Output the (x, y) coordinate of the center of the cell containing the given text.  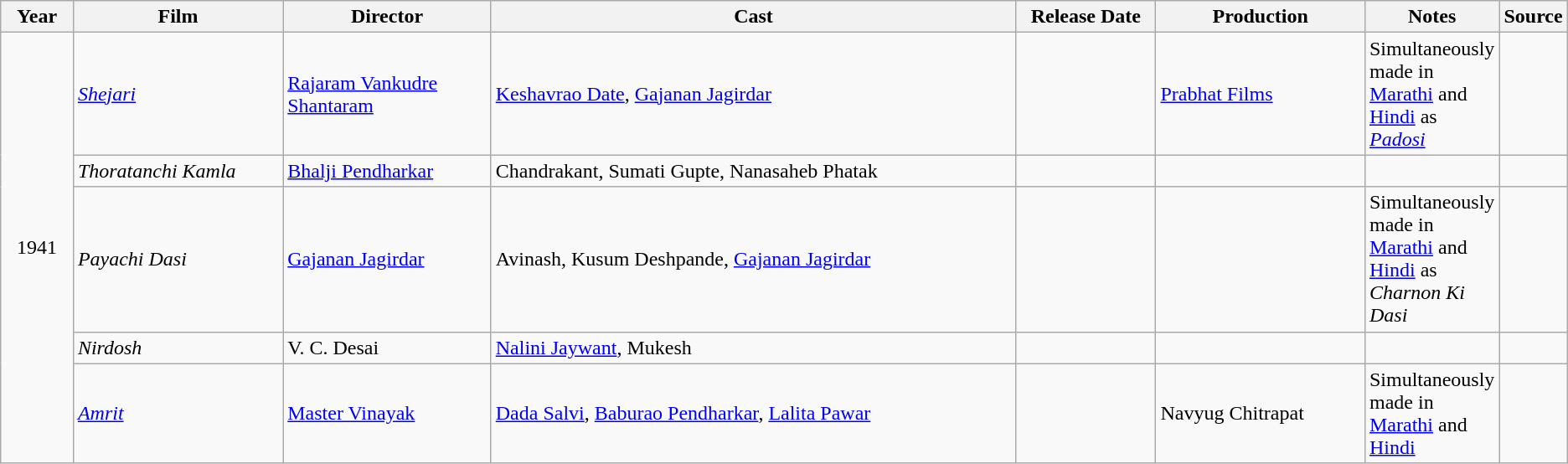
Cast (753, 17)
Simultaneously made in Marathi and Hindi (1431, 414)
Nalini Jaywant, Mukesh (753, 348)
Film (178, 17)
Keshavrao Date, Gajanan Jagirdar (753, 94)
Nirdosh (178, 348)
Payachi Dasi (178, 260)
Simultaneously made in Marathi and Hindi as Padosi (1431, 94)
Source (1533, 17)
Navyug Chitrapat (1260, 414)
Gajanan Jagirdar (387, 260)
Simultaneously made in Marathi and Hindi as Charnon Ki Dasi (1431, 260)
Amrit (178, 414)
Notes (1431, 17)
Master Vinayak (387, 414)
Dada Salvi, Baburao Pendharkar, Lalita Pawar (753, 414)
Release Date (1086, 17)
Avinash, Kusum Deshpande, Gajanan Jagirdar (753, 260)
1941 (37, 248)
Bhalji Pendharkar (387, 171)
V. C. Desai (387, 348)
Year (37, 17)
Thoratanchi Kamla (178, 171)
Shejari (178, 94)
Chandrakant, Sumati Gupte, Nanasaheb Phatak (753, 171)
Rajaram Vankudre Shantaram (387, 94)
Director (387, 17)
Production (1260, 17)
Prabhat Films (1260, 94)
